Output the (X, Y) coordinate of the center of the cell containing the given text.  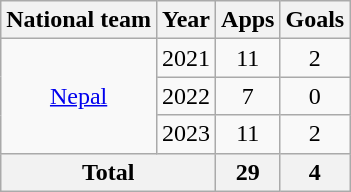
Apps (248, 20)
Goals (315, 20)
7 (248, 96)
29 (248, 172)
Total (108, 172)
0 (315, 96)
2022 (186, 96)
Year (186, 20)
4 (315, 172)
2023 (186, 134)
National team (79, 20)
2021 (186, 58)
Nepal (79, 96)
